Search for the cell housing the specified text and yield its [X, Y] center coordinate. 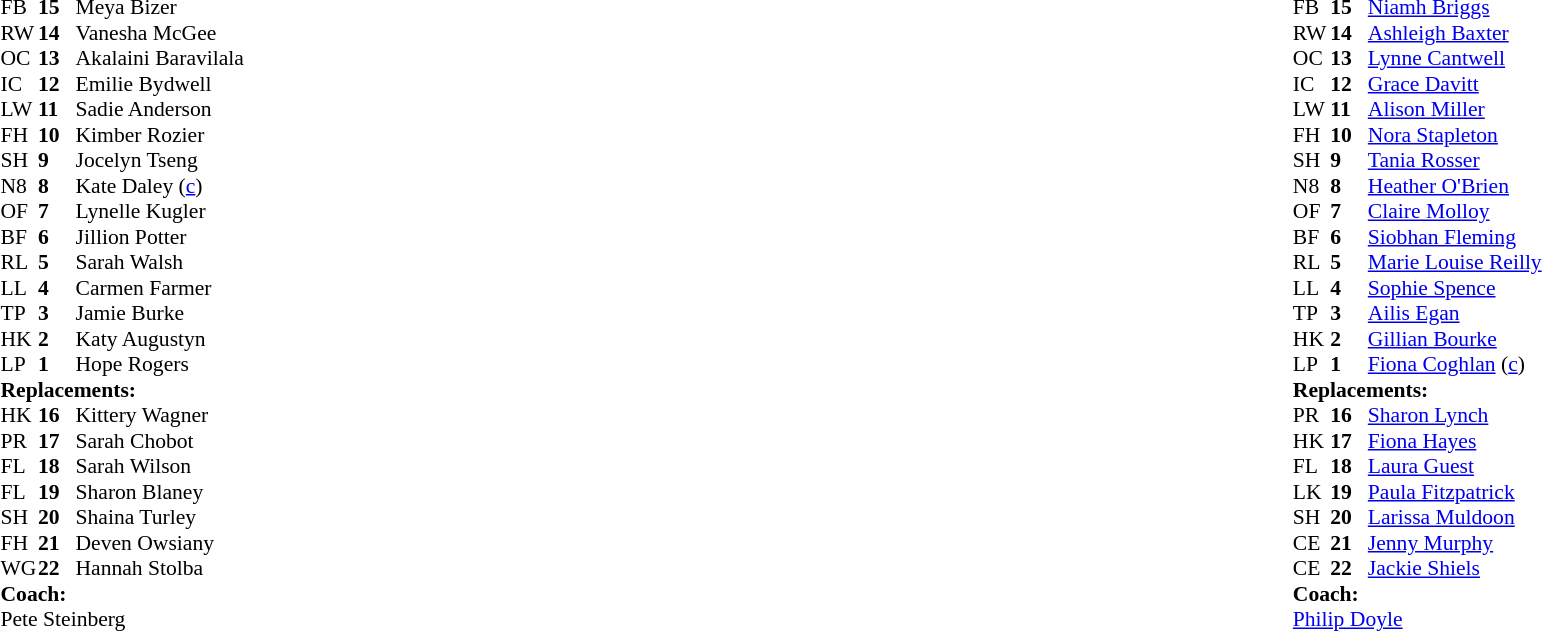
Larissa Muldoon [1455, 517]
Alison Miller [1455, 109]
Sadie Anderson [160, 109]
Sarah Wilson [160, 467]
Sophie Spence [1455, 288]
Sharon Blaney [160, 492]
Fiona Hayes [1455, 441]
Lynelle Kugler [160, 211]
Kittery Wagner [160, 415]
Katy Augustyn [160, 339]
Claire Molloy [1455, 211]
Sarah Chobot [160, 441]
Jillion Potter [160, 237]
Laura Guest [1455, 467]
Tania Rosser [1455, 161]
Deven Owsiany [160, 543]
Hope Rogers [160, 365]
Jamie Burke [160, 313]
Shaina Turley [160, 517]
Akalaini Baravilala [160, 59]
Ailis Egan [1455, 313]
Marie Louise Reilly [1455, 263]
Nora Stapleton [1455, 135]
Emilie Bydwell [160, 84]
Jackie Shiels [1455, 569]
Ashleigh Baxter [1455, 33]
Paula Fitzpatrick [1455, 492]
Fiona Coghlan (c) [1455, 365]
Heather O'Brien [1455, 186]
Lynne Cantwell [1455, 59]
WG [19, 569]
Grace Davitt [1455, 84]
Kimber Rozier [160, 135]
Sharon Lynch [1455, 415]
Sarah Walsh [160, 263]
Vanesha McGee [160, 33]
Jenny Murphy [1455, 543]
Hannah Stolba [160, 569]
Kate Daley (c) [160, 186]
Carmen Farmer [160, 288]
LK [1312, 492]
Siobhan Fleming [1455, 237]
Gillian Bourke [1455, 339]
Jocelyn Tseng [160, 161]
